For the text-containing cell, return its midpoint in [x, y] coordinate format. 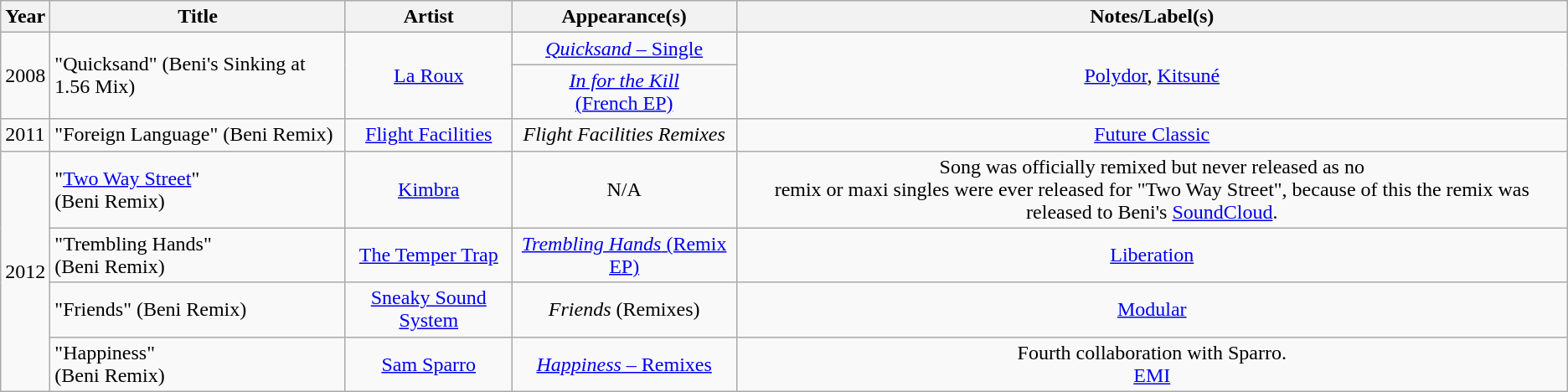
2012 [25, 271]
Happiness – Remixes [624, 364]
"Two Way Street"(Beni Remix) [198, 189]
"Quicksand" (Beni's Sinking at 1.56 Mix) [198, 75]
Sam Sparro [429, 364]
"Foreign Language" (Beni Remix) [198, 135]
Kimbra [429, 189]
Trembling Hands (Remix EP) [624, 255]
Quicksand – Single [624, 49]
Modular [1152, 310]
Future Classic [1152, 135]
Liberation [1152, 255]
Polydor, Kitsuné [1152, 75]
Fourth collaboration with Sparro.EMI [1152, 364]
Sneaky Sound System [429, 310]
2008 [25, 75]
2011 [25, 135]
"Friends" (Beni Remix) [198, 310]
Flight Facilities Remixes [624, 135]
The Temper Trap [429, 255]
La Roux [429, 75]
Title [198, 17]
"Trembling Hands"(Beni Remix) [198, 255]
Flight Facilities [429, 135]
Year [25, 17]
In for the Kill(French EP) [624, 92]
Artist [429, 17]
Friends (Remixes) [624, 310]
Appearance(s) [624, 17]
N/A [624, 189]
Notes/Label(s) [1152, 17]
"Happiness"(Beni Remix) [198, 364]
